Output the [x, y] coordinate of the center of the cell containing the given text.  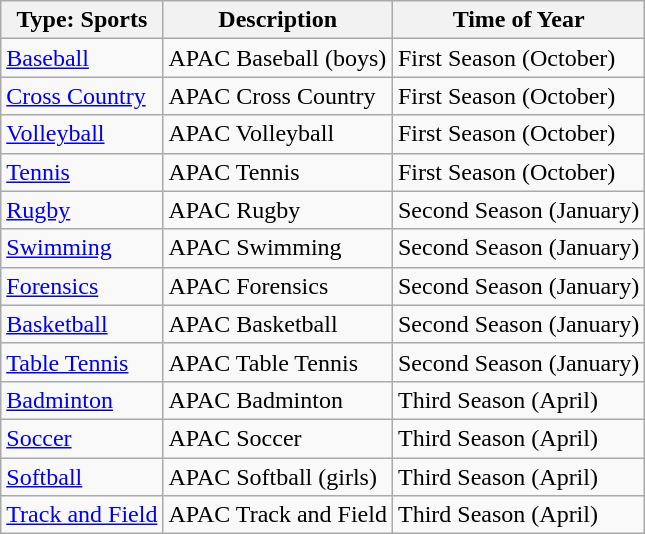
Volleyball [82, 134]
APAC Table Tennis [278, 362]
Baseball [82, 58]
APAC Baseball (boys) [278, 58]
APAC Rugby [278, 210]
Swimming [82, 248]
Description [278, 20]
APAC Badminton [278, 400]
APAC Cross Country [278, 96]
Track and Field [82, 515]
APAC Basketball [278, 324]
Rugby [82, 210]
APAC Volleyball [278, 134]
Forensics [82, 286]
Tennis [82, 172]
APAC Tennis [278, 172]
APAC Track and Field [278, 515]
Soccer [82, 438]
APAC Softball (girls) [278, 477]
APAC Forensics [278, 286]
Type: Sports [82, 20]
Cross Country [82, 96]
APAC Swimming [278, 248]
APAC Soccer [278, 438]
Badminton [82, 400]
Basketball [82, 324]
Table Tennis [82, 362]
Time of Year [518, 20]
Softball [82, 477]
